Identify which cell holds the provided text, then report its (x, y) central coordinate. 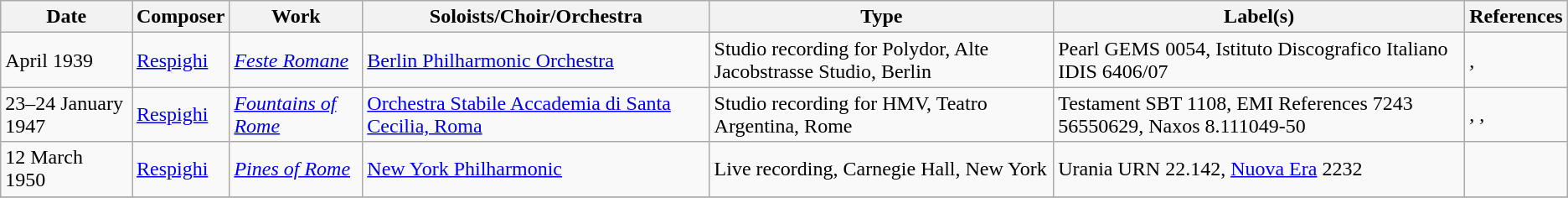
Label(s) (1260, 17)
Feste Romane (297, 60)
New York Philharmonic (536, 169)
Type (881, 17)
Urania URN 22.142, Nuova Era 2232 (1260, 169)
Studio recording for Polydor, Alte Jacobstrasse Studio, Berlin (881, 60)
12 March 1950 (67, 169)
Pearl GEMS 0054, Istituto Discografico Italiano IDIS 6406/07 (1260, 60)
Berlin Philharmonic Orchestra (536, 60)
Soloists/Choir/Orchestra (536, 17)
Live recording, Carnegie Hall, New York (881, 169)
Date (67, 17)
Fountains of Rome (297, 114)
References (1516, 17)
23–24 January 1947 (67, 114)
, , (1516, 114)
Work (297, 17)
Orchestra Stabile Accademia di Santa Cecilia, Roma (536, 114)
Testament SBT 1108, EMI References 7243 56550629, Naxos 8.111049-50 (1260, 114)
April 1939 (67, 60)
Studio recording for HMV, Teatro Argentina, Rome (881, 114)
, (1516, 60)
Composer (181, 17)
Pines of Rome (297, 169)
